Extract the (x, y) coordinate from the center of the cell holding the provided text.  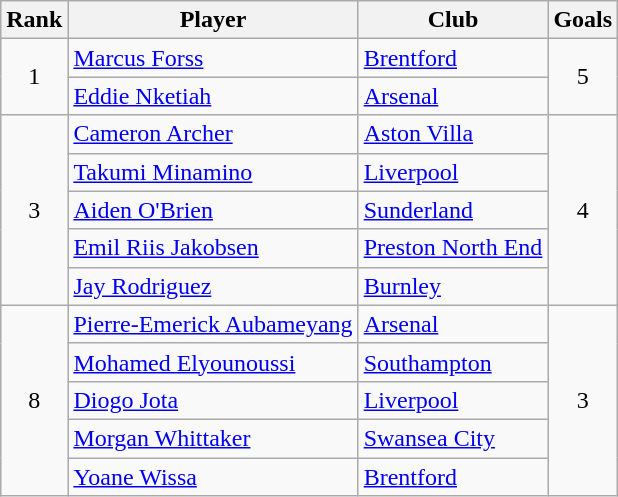
8 (34, 400)
Yoane Wissa (213, 477)
Emil Riis Jakobsen (213, 248)
Cameron Archer (213, 134)
Jay Rodriguez (213, 286)
Mohamed Elyounoussi (213, 362)
Marcus Forss (213, 58)
Preston North End (453, 248)
Takumi Minamino (213, 172)
Morgan Whittaker (213, 438)
Pierre-Emerick Aubameyang (213, 324)
Goals (583, 20)
Player (213, 20)
Burnley (453, 286)
Southampton (453, 362)
Aiden O'Brien (213, 210)
Aston Villa (453, 134)
Club (453, 20)
Diogo Jota (213, 400)
Swansea City (453, 438)
4 (583, 210)
Rank (34, 20)
Eddie Nketiah (213, 96)
5 (583, 77)
Sunderland (453, 210)
1 (34, 77)
